Find where the given text appears and provide that cell's center as [x, y] coordinate. 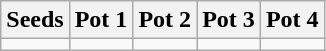
Pot 3 [229, 20]
Pot 1 [101, 20]
Seeds [35, 20]
Pot 4 [292, 20]
Pot 2 [165, 20]
